For the text-containing cell, return its midpoint in [X, Y] coordinate format. 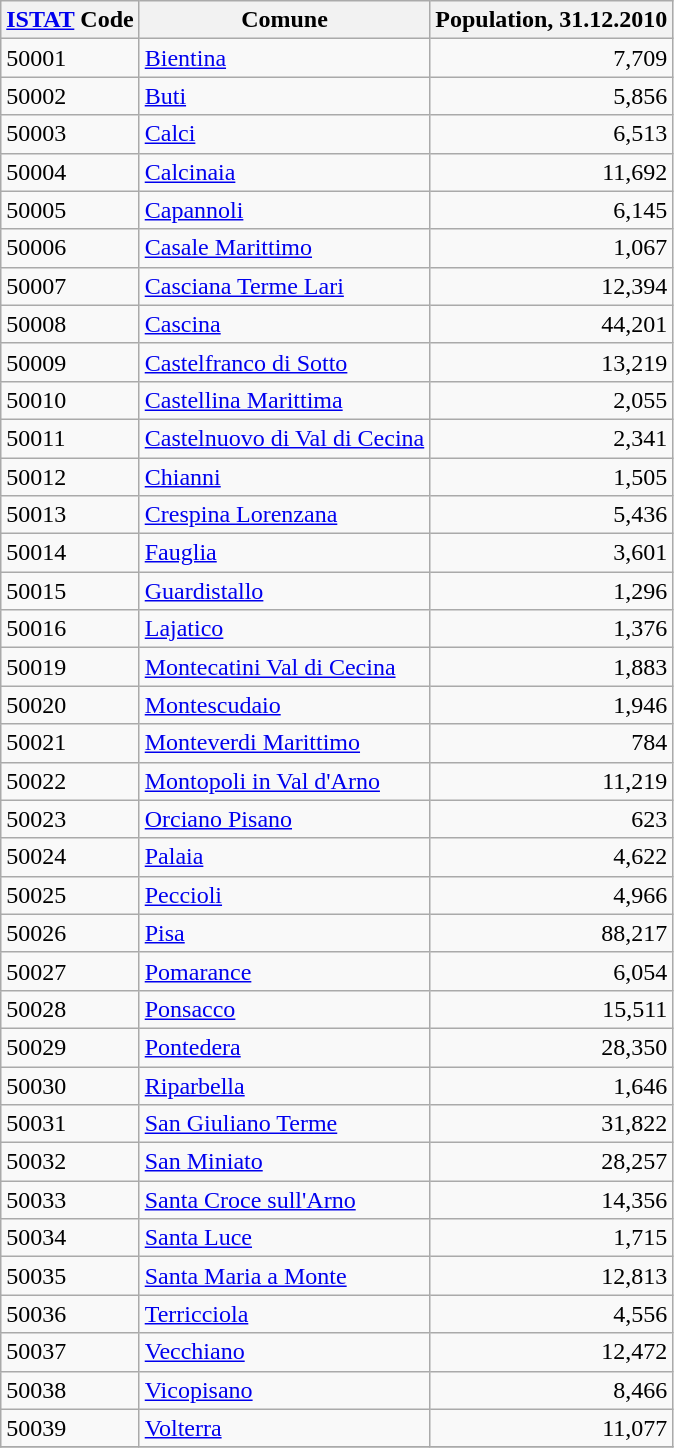
88,217 [552, 933]
28,350 [552, 1047]
Castelnuovo di Val di Cecina [284, 438]
50020 [70, 705]
50034 [70, 1238]
50025 [70, 895]
13,219 [552, 362]
50030 [70, 1085]
50028 [70, 1009]
3,601 [552, 553]
4,556 [552, 1314]
4,622 [552, 857]
Volterra [284, 1428]
Casale Marittimo [284, 248]
Cascina [284, 324]
50023 [70, 819]
Crespina Lorenzana [284, 515]
San Miniato [284, 1162]
ISTAT Code [70, 20]
50015 [70, 591]
Pontedera [284, 1047]
Guardistallo [284, 591]
1,067 [552, 248]
11,219 [552, 781]
1,715 [552, 1238]
12,394 [552, 286]
50006 [70, 248]
Vicopisano [284, 1390]
Population, 31.12.2010 [552, 20]
2,341 [552, 438]
4,966 [552, 895]
8,466 [552, 1390]
50007 [70, 286]
Orciano Pisano [284, 819]
50022 [70, 781]
2,055 [552, 400]
12,472 [552, 1352]
Ponsacco [284, 1009]
Monteverdi Marittimo [284, 743]
50038 [70, 1390]
5,436 [552, 515]
Capannoli [284, 210]
50026 [70, 933]
50005 [70, 210]
44,201 [552, 324]
Santa Croce sull'Arno [284, 1200]
14,356 [552, 1200]
6,145 [552, 210]
50004 [70, 172]
Palaia [284, 857]
50009 [70, 362]
Calci [284, 134]
Buti [284, 96]
50008 [70, 324]
1,646 [552, 1085]
50003 [70, 134]
50001 [70, 58]
Pisa [284, 933]
50037 [70, 1352]
Montescudaio [284, 705]
Bientina [284, 58]
Riparbella [284, 1085]
50024 [70, 857]
Terricciola [284, 1314]
1,376 [552, 629]
Peccioli [284, 895]
50036 [70, 1314]
50032 [70, 1162]
50014 [70, 553]
San Giuliano Terme [284, 1124]
50019 [70, 667]
50021 [70, 743]
50029 [70, 1047]
50010 [70, 400]
50035 [70, 1276]
Calcinaia [284, 172]
Chianni [284, 477]
50012 [70, 477]
50016 [70, 629]
50002 [70, 96]
28,257 [552, 1162]
Fauglia [284, 553]
6,054 [552, 971]
784 [552, 743]
Castellina Marittima [284, 400]
31,822 [552, 1124]
12,813 [552, 1276]
5,856 [552, 96]
Lajatico [284, 629]
7,709 [552, 58]
1,296 [552, 591]
Casciana Terme Lari [284, 286]
Castelfranco di Sotto [284, 362]
6,513 [552, 134]
1,946 [552, 705]
Comune [284, 20]
50011 [70, 438]
Vecchiano [284, 1352]
1,505 [552, 477]
623 [552, 819]
Montopoli in Val d'Arno [284, 781]
Santa Luce [284, 1238]
11,692 [552, 172]
Santa Maria a Monte [284, 1276]
50039 [70, 1428]
50033 [70, 1200]
50031 [70, 1124]
Pomarance [284, 971]
11,077 [552, 1428]
Montecatini Val di Cecina [284, 667]
50027 [70, 971]
15,511 [552, 1009]
50013 [70, 515]
1,883 [552, 667]
